Return [x, y] of the center of cell containing provided text 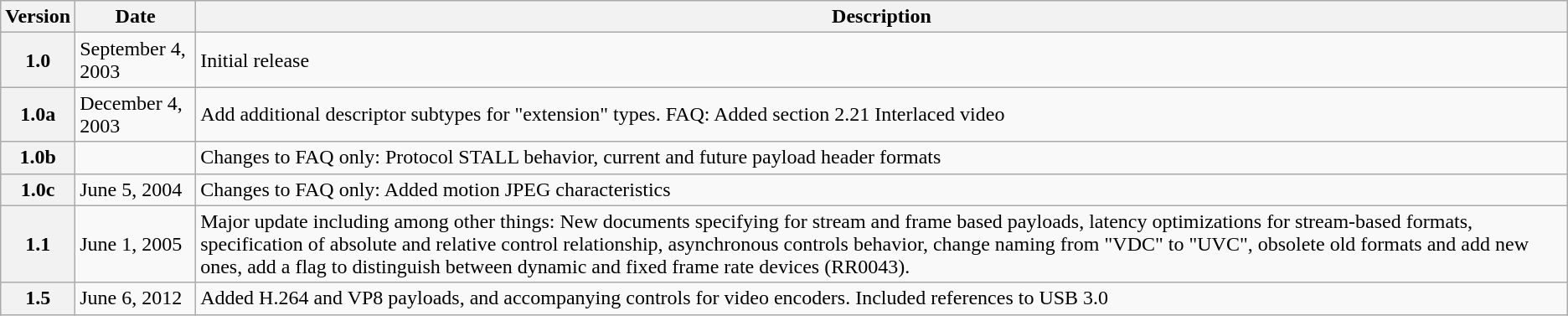
Date [136, 17]
1.1 [39, 244]
Initial release [882, 60]
June 6, 2012 [136, 298]
1.0b [39, 158]
1.0 [39, 60]
1.0c [39, 189]
Added H.264 and VP8 payloads, and accompanying controls for video encoders. Included references to USB 3.0 [882, 298]
1.5 [39, 298]
Add additional descriptor subtypes for "extension" types. FAQ: Added section 2.21 Interlaced video [882, 114]
September 4, 2003 [136, 60]
Changes to FAQ only: Added motion JPEG characteristics [882, 189]
June 5, 2004 [136, 189]
December 4, 2003 [136, 114]
June 1, 2005 [136, 244]
Description [882, 17]
Version [39, 17]
Changes to FAQ only: Protocol STALL behavior, current and future payload header formats [882, 158]
1.0a [39, 114]
